Find where the given text appears and provide that cell's center as [X, Y] coordinate. 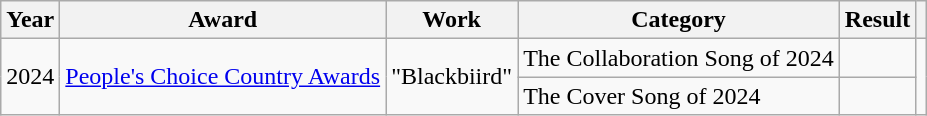
2024 [30, 77]
The Collaboration Song of 2024 [679, 58]
Category [679, 20]
"Blackbiird" [452, 77]
Work [452, 20]
People's Choice Country Awards [223, 77]
Year [30, 20]
Result [877, 20]
The Cover Song of 2024 [679, 96]
Award [223, 20]
